Detect which cell encompasses the target text, then output its [x, y] center coordinate. 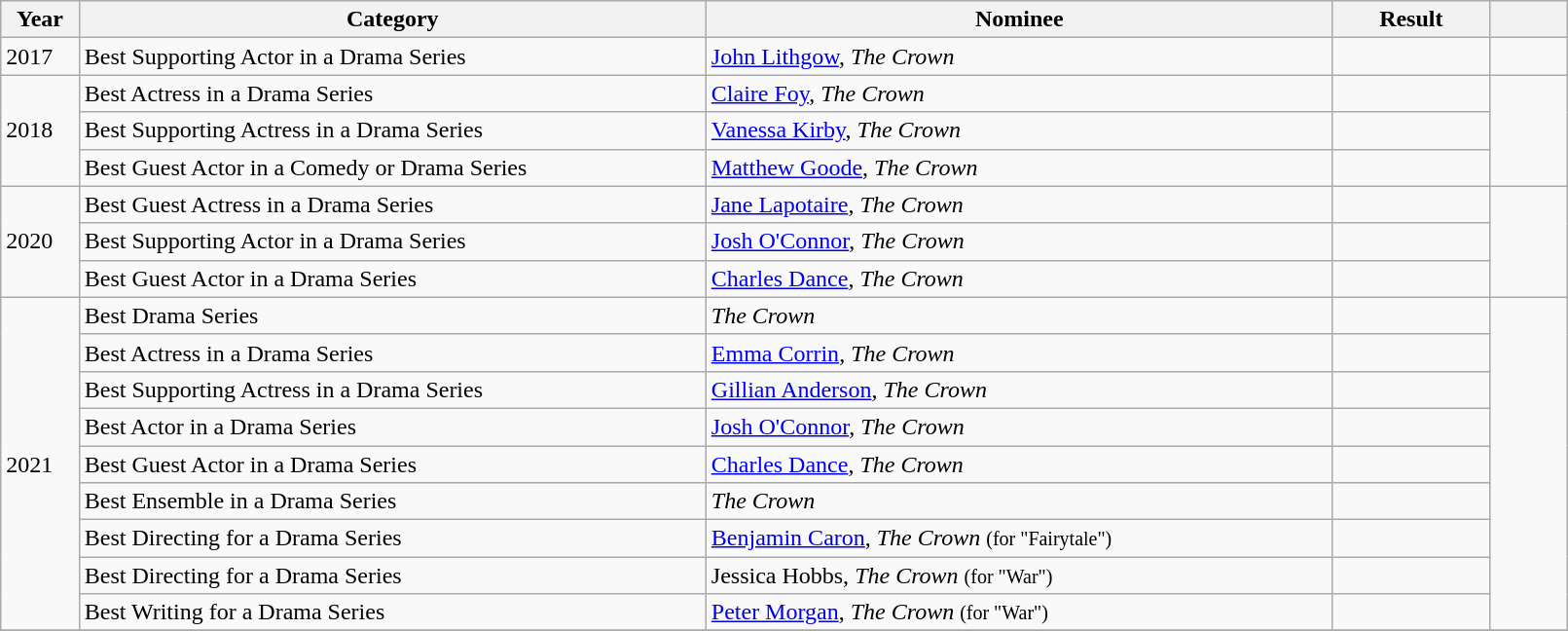
Emma Corrin, The Crown [1019, 353]
John Lithgow, The Crown [1019, 56]
2020 [40, 241]
2017 [40, 56]
Best Drama Series [392, 315]
Claire Foy, The Crown [1019, 93]
Gillian Anderson, The Crown [1019, 390]
Best Guest Actor in a Comedy or Drama Series [392, 167]
2021 [40, 464]
Benjamin Caron, The Crown (for "Fairytale") [1019, 538]
Result [1411, 19]
Nominee [1019, 19]
Best Ensemble in a Drama Series [392, 501]
Best Actor in a Drama Series [392, 427]
Best Guest Actress in a Drama Series [392, 204]
2018 [40, 130]
Matthew Goode, The Crown [1019, 167]
Vanessa Kirby, The Crown [1019, 130]
Peter Morgan, The Crown (for "War") [1019, 612]
Year [40, 19]
Category [392, 19]
Jessica Hobbs, The Crown (for "War") [1019, 575]
Best Writing for a Drama Series [392, 612]
Jane Lapotaire, The Crown [1019, 204]
